Capture the cell that displays the provided text and extract its (x, y) central coordinate. 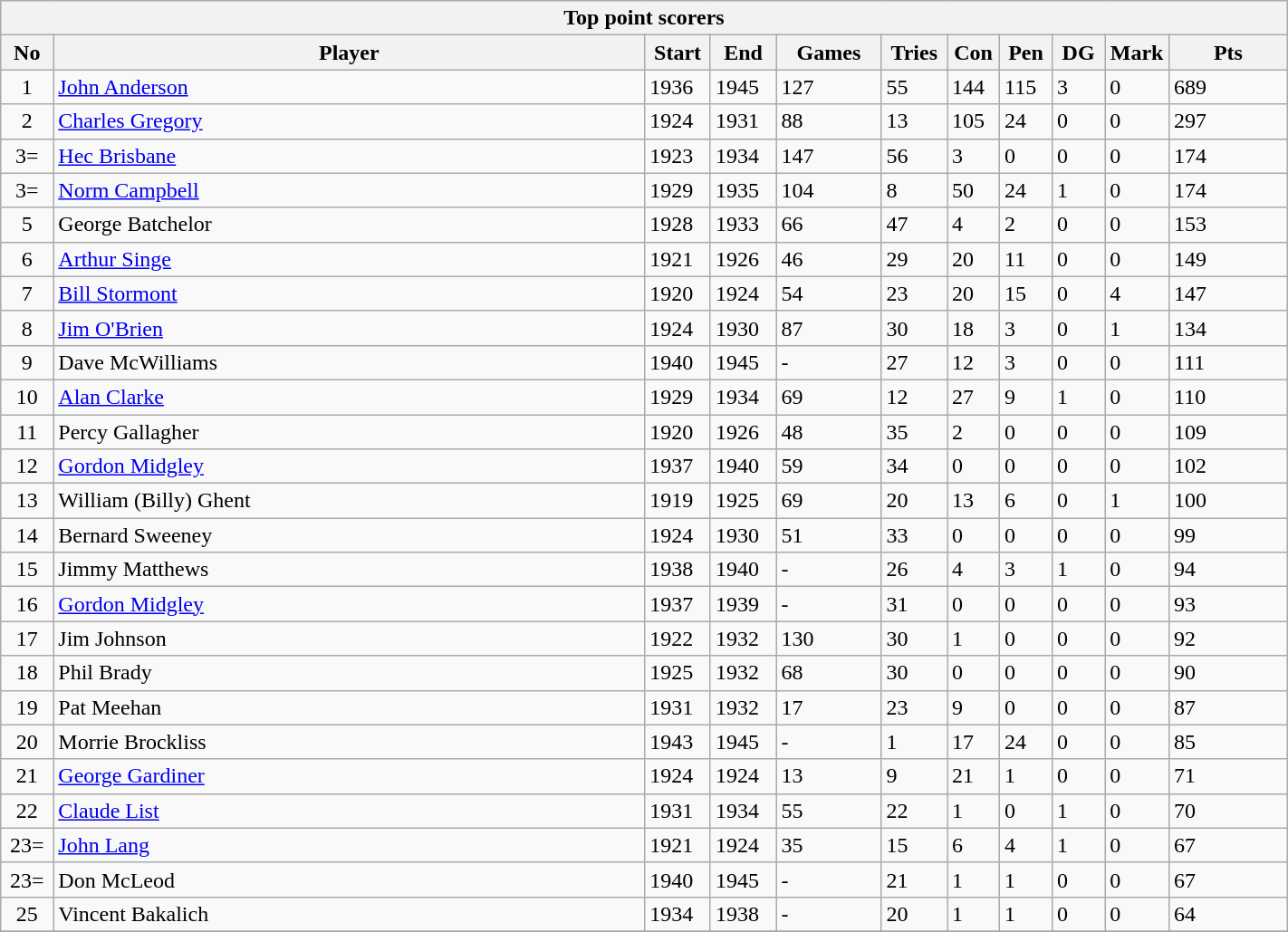
59 (829, 466)
Morrie Brockliss (350, 742)
Tries (915, 53)
115 (1026, 87)
1928 (678, 225)
Con (974, 53)
Bernard Sweeney (350, 535)
Pts (1228, 53)
10 (27, 397)
Games (829, 53)
111 (1228, 362)
Top point scorers (644, 18)
88 (829, 121)
1935 (743, 190)
100 (1228, 501)
93 (1228, 604)
54 (829, 293)
Dave McWilliams (350, 362)
29 (915, 259)
Pen (1026, 53)
No (27, 53)
102 (1228, 466)
689 (1228, 87)
26 (915, 570)
Vincent Bakalich (350, 914)
Player (350, 53)
144 (974, 87)
1943 (678, 742)
68 (829, 673)
85 (1228, 742)
1919 (678, 501)
7 (27, 293)
90 (1228, 673)
14 (27, 535)
31 (915, 604)
149 (1228, 259)
Jim Johnson (350, 639)
Jimmy Matthews (350, 570)
1922 (678, 639)
71 (1228, 776)
1923 (678, 156)
Claude List (350, 811)
19 (27, 707)
99 (1228, 535)
Mark (1138, 53)
92 (1228, 639)
John Lang (350, 845)
104 (829, 190)
Alan Clarke (350, 397)
109 (1228, 432)
153 (1228, 225)
105 (974, 121)
Hec Brisbane (350, 156)
Phil Brady (350, 673)
34 (915, 466)
94 (1228, 570)
Don McLeod (350, 879)
5 (27, 225)
25 (27, 914)
56 (915, 156)
66 (829, 225)
George Batchelor (350, 225)
Percy Gallagher (350, 432)
33 (915, 535)
Charles Gregory (350, 121)
1936 (678, 87)
48 (829, 432)
DG (1079, 53)
George Gardiner (350, 776)
Arthur Singe (350, 259)
47 (915, 225)
1933 (743, 225)
Start (678, 53)
Pat Meehan (350, 707)
William (Billy) Ghent (350, 501)
110 (1228, 397)
Jim O'Brien (350, 328)
End (743, 53)
297 (1228, 121)
16 (27, 604)
134 (1228, 328)
70 (1228, 811)
130 (829, 639)
127 (829, 87)
John Anderson (350, 87)
Norm Campbell (350, 190)
50 (974, 190)
1939 (743, 604)
46 (829, 259)
51 (829, 535)
Bill Stormont (350, 293)
64 (1228, 914)
